Scan for the cell matching the given text and deliver its [x, y] coordinate at center. 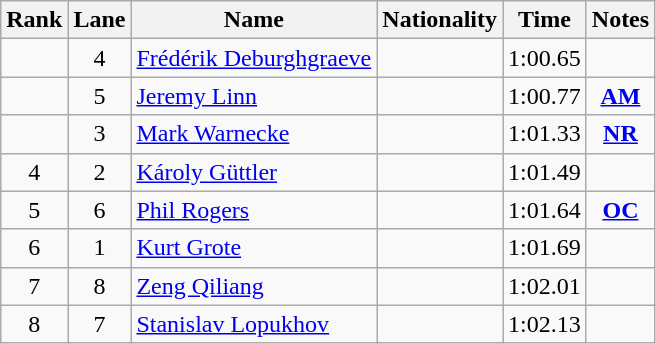
Zeng Qiliang [254, 286]
Name [254, 20]
Stanislav Lopukhov [254, 324]
1:01.64 [545, 210]
Rank [34, 20]
2 [100, 172]
OC [620, 210]
Phil Rogers [254, 210]
1:02.13 [545, 324]
NR [620, 134]
Nationality [440, 20]
1:02.01 [545, 286]
1 [100, 248]
Notes [620, 20]
1:00.77 [545, 96]
Frédérik Deburghgraeve [254, 58]
Jeremy Linn [254, 96]
Károly Güttler [254, 172]
1:00.65 [545, 58]
AM [620, 96]
1:01.69 [545, 248]
Kurt Grote [254, 248]
Time [545, 20]
1:01.33 [545, 134]
Mark Warnecke [254, 134]
3 [100, 134]
1:01.49 [545, 172]
Lane [100, 20]
